Pinpoint the cell where the given text exists, returning its [X, Y] midpoint coordinate. 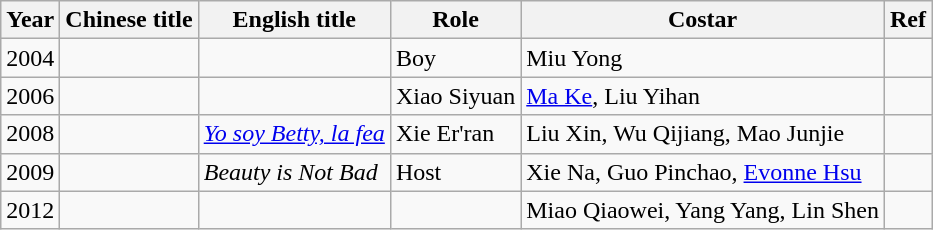
2012 [30, 210]
Role [455, 20]
Liu Xin, Wu Qijiang, Mao Junjie [703, 134]
Xiao Siyuan [455, 96]
Ma Ke, Liu Yihan [703, 96]
Boy [455, 58]
2004 [30, 58]
English title [294, 20]
2008 [30, 134]
Beauty is Not Bad [294, 172]
Yo soy Betty, la fea [294, 134]
Xie Er'ran [455, 134]
Chinese title [129, 20]
2009 [30, 172]
2006 [30, 96]
Year [30, 20]
Miu Yong [703, 58]
Costar [703, 20]
Host [455, 172]
Miao Qiaowei, Yang Yang, Lin Shen [703, 210]
Ref [908, 20]
Xie Na, Guo Pinchao, Evonne Hsu [703, 172]
